Locate the cell with the specified text and output its (X, Y) center coordinate. 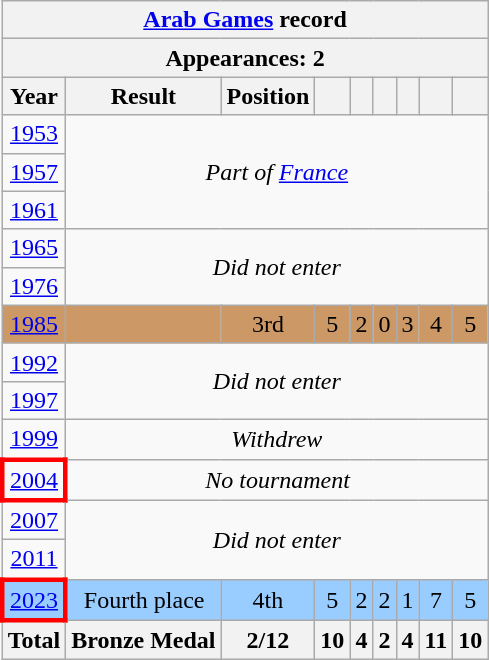
Result (144, 96)
2/12 (268, 640)
3rd (268, 324)
Part of France (277, 172)
1985 (34, 324)
2004 (34, 480)
Withdrew (277, 439)
Position (268, 96)
7 (436, 600)
11 (436, 640)
1961 (34, 210)
1999 (34, 439)
3 (408, 324)
Arab Games record (245, 20)
1992 (34, 362)
0 (384, 324)
No tournament (277, 480)
Appearances: 2 (245, 58)
4th (268, 600)
1953 (34, 134)
1957 (34, 172)
1976 (34, 286)
2007 (34, 520)
Year (34, 96)
Total (34, 640)
Fourth place (144, 600)
2011 (34, 560)
2023 (34, 600)
1965 (34, 248)
1997 (34, 400)
Bronze Medal (144, 640)
1 (408, 600)
